Return [X, Y] of the center of cell containing provided text 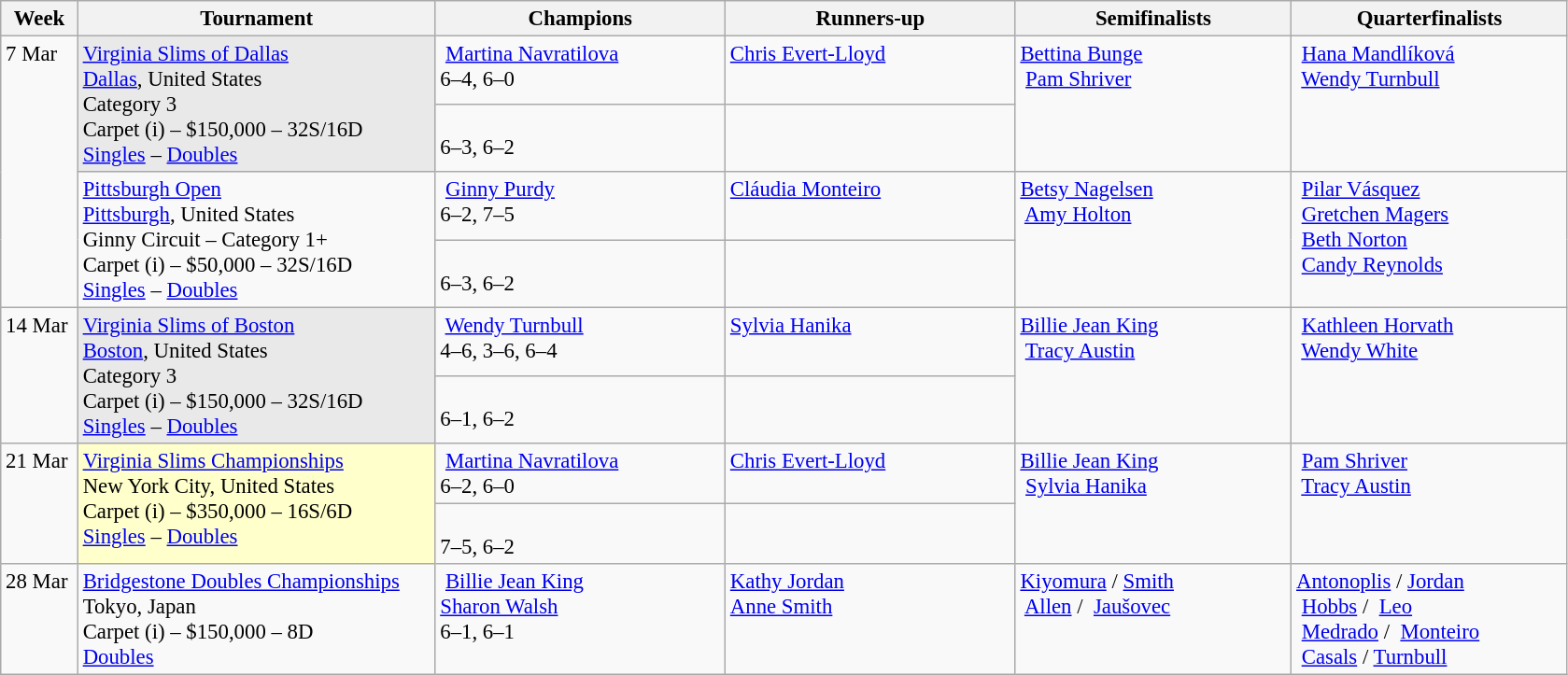
28 Mar [39, 620]
Hana Mandlíková Wendy Turnbull [1430, 105]
Antonoplis / Jordan Hobbs / Leo Medrado / Monteiro Casals / Turnbull [1430, 620]
Virginia Slims of Dallas Dallas, United StatesCategory 3Carpet (i) – $150,000 – 32S/16D Singles – Doubles [256, 105]
Bridgestone Doubles Championships Tokyo, JapanCarpet (i) – $150,000 – 8DDoubles [256, 620]
Champions [581, 19]
Betsy Nagelsen Amy Holton [1153, 240]
6–1, 6–2 [581, 411]
Quarterfinalists [1430, 19]
Semifinalists [1153, 19]
21 Mar [39, 504]
Week [39, 19]
14 Mar [39, 376]
Pam Shriver Tracy Austin [1430, 504]
Sylvia Hanika [870, 342]
7–5, 6–2 [581, 534]
Ginny Purdy6–2, 7–5 [581, 205]
Bettina Bunge Pam Shriver [1153, 105]
7 Mar [39, 172]
Billie Jean King Tracy Austin [1153, 376]
Wendy Turnbull4–6, 3–6, 6–4 [581, 342]
Billie Jean King Sylvia Hanika [1153, 504]
Pittsburgh Open Pittsburgh, United StatesGinny Circuit – Category 1+Carpet (i) – $50,000 – 32S/16D Singles – Doubles [256, 240]
Kathy Jordan Anne Smith [870, 620]
Billie Jean King Sharon Walsh 6–1, 6–1 [581, 620]
Kiyomura / Smith Allen / Jaušovec [1153, 620]
Tournament [256, 19]
Kathleen Horvath Wendy White [1430, 376]
Martina Navratilova6–2, 6–0 [581, 474]
Virginia Slims Championships New York City, United StatesCarpet (i) – $350,000 – 16S/6D Singles – Doubles [256, 504]
Martina Navratilova6–4, 6–0 [581, 71]
Runners-up [870, 19]
Cláudia Monteiro [870, 205]
Pilar Vásquez Gretchen Magers Beth Norton Candy Reynolds [1430, 240]
Virginia Slims of Boston Boston, United StatesCategory 3Carpet (i) – $150,000 – 32S/16D Singles – Doubles [256, 376]
